Capture the cell that displays the provided text and extract its (x, y) central coordinate. 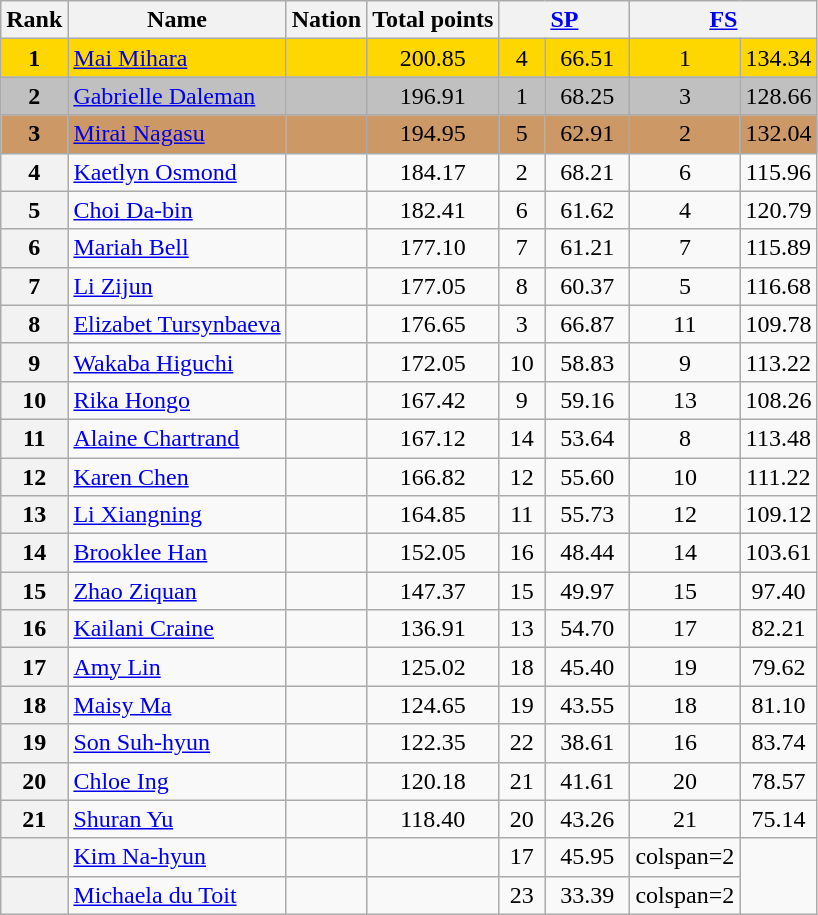
103.61 (778, 553)
61.21 (588, 248)
78.57 (778, 781)
Li Xiangning (177, 515)
115.89 (778, 248)
Amy Lin (177, 667)
177.05 (433, 286)
109.78 (778, 324)
Zhao Ziquan (177, 591)
Son Suh-hyun (177, 743)
82.21 (778, 629)
134.34 (778, 58)
Total points (433, 20)
45.40 (588, 667)
184.17 (433, 172)
164.85 (433, 515)
167.12 (433, 438)
61.62 (588, 210)
55.73 (588, 515)
59.16 (588, 400)
125.02 (433, 667)
196.91 (433, 96)
Nation (326, 20)
152.05 (433, 553)
Brooklee Han (177, 553)
Shuran Yu (177, 819)
Kim Na-hyun (177, 857)
54.70 (588, 629)
177.10 (433, 248)
194.95 (433, 134)
38.61 (588, 743)
108.26 (778, 400)
48.44 (588, 553)
Name (177, 20)
Rika Hongo (177, 400)
167.42 (433, 400)
Alaine Chartrand (177, 438)
66.87 (588, 324)
Mai Mihara (177, 58)
116.68 (778, 286)
115.96 (778, 172)
66.51 (588, 58)
Gabrielle Daleman (177, 96)
79.62 (778, 667)
147.37 (433, 591)
22 (522, 743)
81.10 (778, 705)
Rank (34, 20)
Maisy Ma (177, 705)
111.22 (778, 477)
Wakaba Higuchi (177, 362)
118.40 (433, 819)
58.83 (588, 362)
49.97 (588, 591)
109.12 (778, 515)
97.40 (778, 591)
Li Zijun (177, 286)
120.79 (778, 210)
120.18 (433, 781)
68.21 (588, 172)
113.48 (778, 438)
33.39 (588, 895)
182.41 (433, 210)
75.14 (778, 819)
62.91 (588, 134)
200.85 (433, 58)
Michaela du Toit (177, 895)
41.61 (588, 781)
166.82 (433, 477)
128.66 (778, 96)
Choi Da-bin (177, 210)
122.35 (433, 743)
136.91 (433, 629)
55.60 (588, 477)
Chloe Ing (177, 781)
45.95 (588, 857)
Elizabet Tursynbaeva (177, 324)
23 (522, 895)
176.65 (433, 324)
172.05 (433, 362)
Mirai Nagasu (177, 134)
43.26 (588, 819)
113.22 (778, 362)
Mariah Bell (177, 248)
68.25 (588, 96)
60.37 (588, 286)
SP (564, 20)
43.55 (588, 705)
Kaetlyn Osmond (177, 172)
132.04 (778, 134)
Kailani Craine (177, 629)
FS (724, 20)
Karen Chen (177, 477)
53.64 (588, 438)
124.65 (433, 705)
83.74 (778, 743)
